Capture the cell that displays the provided text and extract its [x, y] central coordinate. 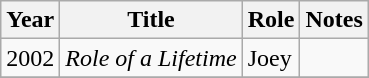
Title [151, 20]
Year [30, 20]
Notes [334, 20]
2002 [30, 58]
Role of a Lifetime [151, 58]
Joey [271, 58]
Role [271, 20]
